Identify which cell holds the provided text, then report its [x, y] central coordinate. 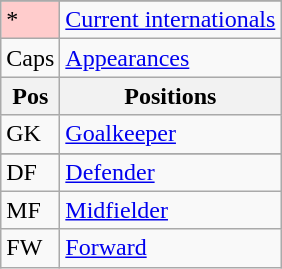
Pos [30, 96]
Appearances [170, 58]
GK [30, 134]
Defender [170, 172]
Goalkeeper [170, 134]
DF [30, 172]
Forward [170, 248]
FW [30, 248]
Caps [30, 58]
Current internationals [170, 20]
* [30, 20]
Midfielder [170, 210]
MF [30, 210]
Positions [170, 96]
